Locate the cell with the specified text and output its (x, y) center coordinate. 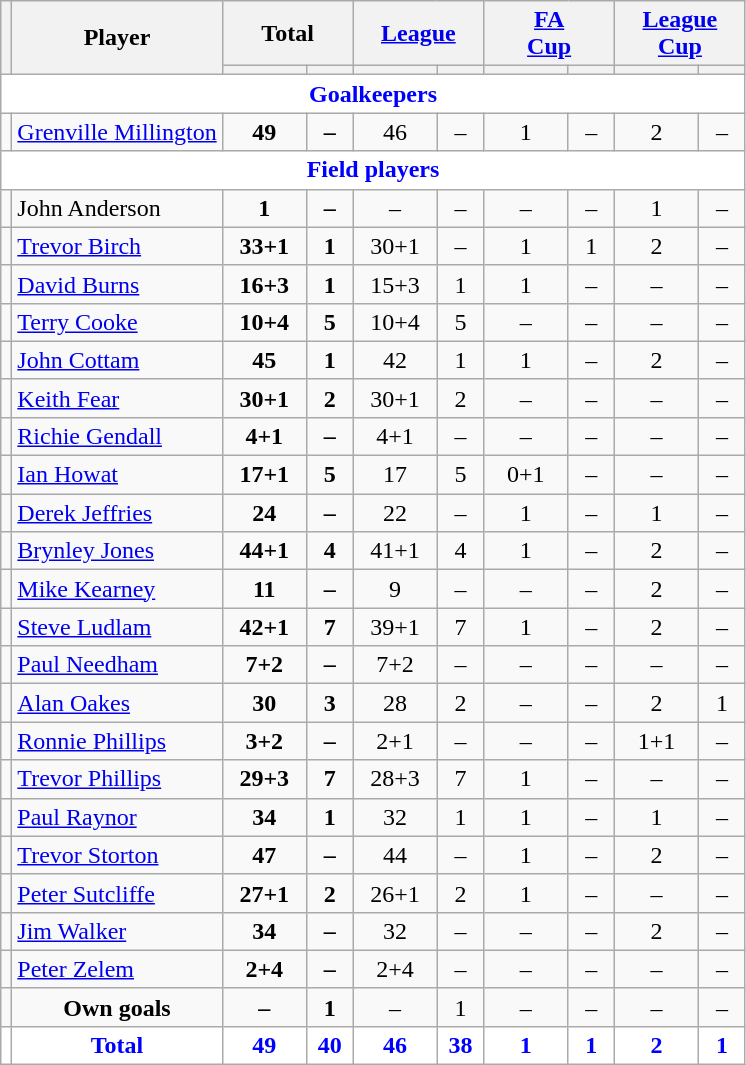
44 (395, 855)
Richie Gendall (117, 437)
Steve Ludlam (117, 627)
9 (395, 589)
Trevor Storton (117, 855)
30 (264, 703)
Jim Walker (117, 931)
Grenville Millington (117, 132)
22 (395, 513)
Paul Needham (117, 665)
Terry Cooke (117, 322)
42+1 (264, 627)
2+1 (395, 741)
45 (264, 360)
LeagueCup (680, 34)
Field players (374, 170)
Mike Kearney (117, 589)
1+1 (657, 741)
38 (460, 1046)
3 (330, 703)
Player (117, 38)
27+1 (264, 893)
28+3 (395, 779)
Trevor Birch (117, 246)
Own goals (117, 1007)
David Burns (117, 284)
17+1 (264, 475)
Ronnie Phillips (117, 741)
16+3 (264, 284)
Ian Howat (117, 475)
Derek Jeffries (117, 513)
26+1 (395, 893)
0+1 (526, 475)
24 (264, 513)
29+3 (264, 779)
11 (264, 589)
47 (264, 855)
Paul Raynor (117, 817)
Peter Zelem (117, 969)
42 (395, 360)
John Cottam (117, 360)
Goalkeepers (374, 94)
John Anderson (117, 208)
Trevor Phillips (117, 779)
40 (330, 1046)
41+1 (395, 551)
Keith Fear (117, 398)
Peter Sutcliffe (117, 893)
FACup (550, 34)
League (418, 34)
44+1 (264, 551)
3+2 (264, 741)
15+3 (395, 284)
33+1 (264, 246)
28 (395, 703)
39+1 (395, 627)
Brynley Jones (117, 551)
Alan Oakes (117, 703)
17 (395, 475)
